Pinpoint the cell where the given text exists, returning its [x, y] midpoint coordinate. 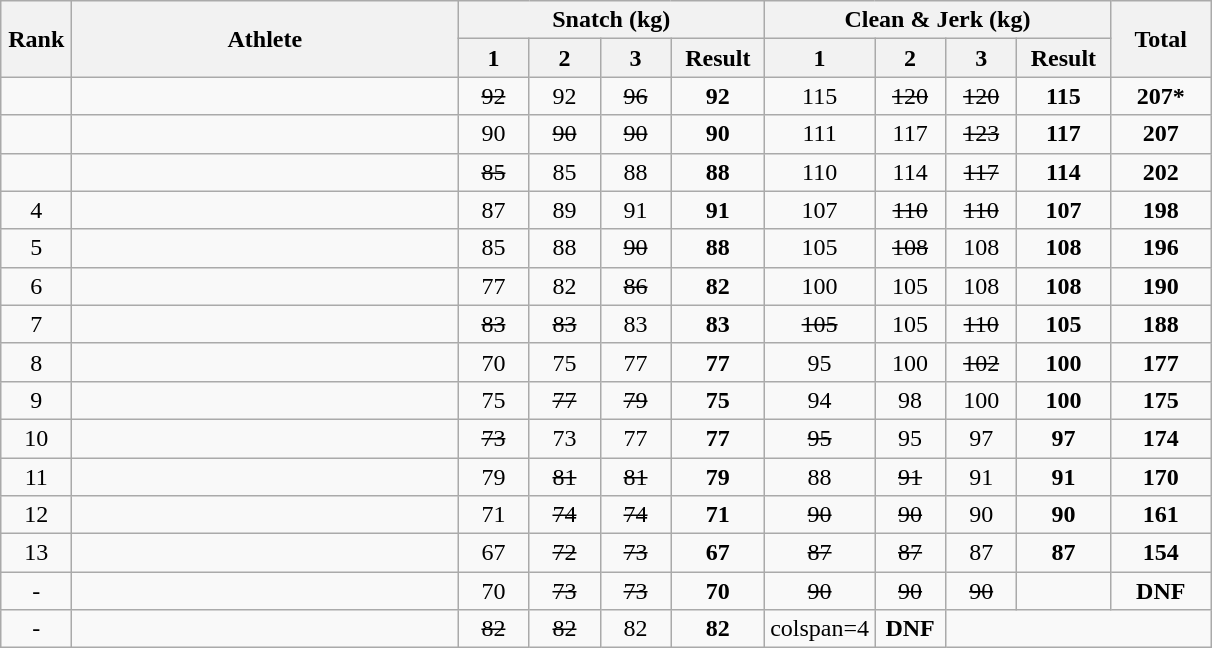
72 [564, 553]
177 [1160, 362]
123 [982, 134]
5 [36, 248]
175 [1160, 400]
Rank [36, 39]
188 [1160, 324]
207 [1160, 134]
6 [36, 286]
94 [820, 400]
98 [910, 400]
102 [982, 362]
196 [1160, 248]
89 [564, 210]
8 [36, 362]
154 [1160, 553]
190 [1160, 286]
174 [1160, 438]
10 [36, 438]
207* [1160, 96]
9 [36, 400]
161 [1160, 515]
colspan=4 [820, 629]
Athlete [265, 39]
Clean & Jerk (kg) [938, 20]
202 [1160, 172]
12 [36, 515]
11 [36, 477]
86 [636, 286]
170 [1160, 477]
Total [1160, 39]
198 [1160, 210]
Snatch (kg) [612, 20]
7 [36, 324]
96 [636, 96]
4 [36, 210]
111 [820, 134]
13 [36, 553]
